Detect which cell encompasses the target text, then output its (X, Y) center coordinate. 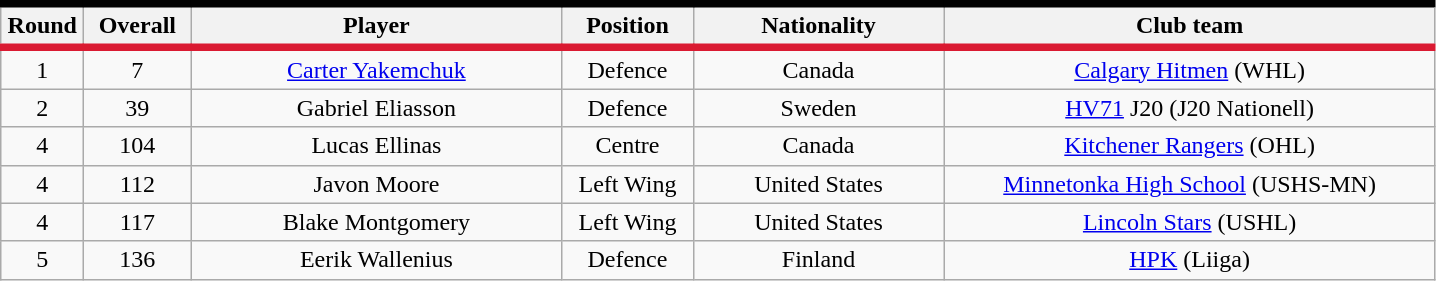
Lincoln Stars (USHL) (1190, 222)
Javon Moore (376, 184)
Overall (138, 26)
HPK (Liiga) (1190, 260)
Position (628, 26)
1 (42, 68)
Kitchener Rangers (OHL) (1190, 146)
Eerik Wallenius (376, 260)
Finland (818, 260)
Player (376, 26)
Centre (628, 146)
Minnetonka High School (USHS-MN) (1190, 184)
5 (42, 260)
Carter Yakemchuk (376, 68)
HV71 J20 (J20 Nationell) (1190, 108)
Nationality (818, 26)
2 (42, 108)
Calgary Hitmen (WHL) (1190, 68)
Lucas Ellinas (376, 146)
112 (138, 184)
7 (138, 68)
39 (138, 108)
Sweden (818, 108)
Blake Montgomery (376, 222)
Club team (1190, 26)
104 (138, 146)
Gabriel Eliasson (376, 108)
117 (138, 222)
Round (42, 26)
136 (138, 260)
